Find where the given text appears and provide that cell's center as [X, Y] coordinate. 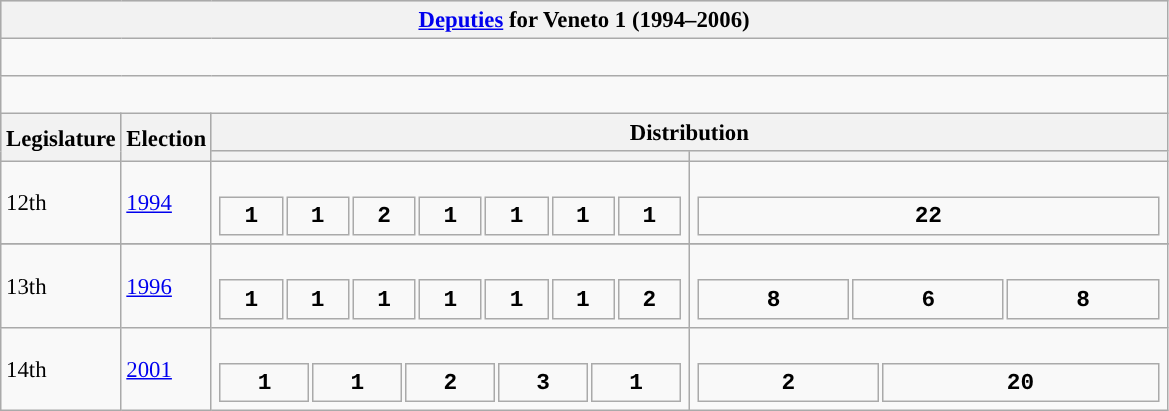
2 20 [928, 368]
2001 [166, 368]
1 1 2 1 1 1 1 [450, 204]
1 1 2 3 1 [450, 368]
Deputies for Veneto 1 (1994–2006) [584, 20]
Distribution [689, 133]
14th [61, 368]
13th [61, 286]
Legislature [61, 138]
8 6 8 [928, 286]
1996 [166, 286]
20 [1020, 382]
3 [543, 382]
1 1 1 1 1 1 2 [450, 286]
1994 [166, 204]
6 [928, 300]
Election [166, 138]
12th [61, 204]
